Output the (x, y) coordinate of the center of the cell containing the given text.  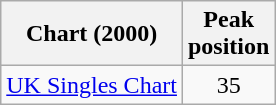
UK Singles Chart (92, 85)
Chart (2000) (92, 34)
35 (228, 85)
Peakposition (228, 34)
